For the text-containing cell, return its midpoint in [X, Y] coordinate format. 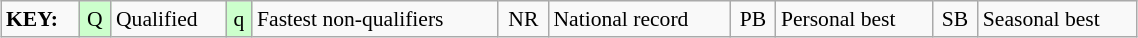
q [239, 19]
Q [95, 19]
Personal best [854, 19]
SB [955, 19]
Fastest non-qualifiers [375, 19]
Qualified [168, 19]
Seasonal best [1058, 19]
NR [523, 19]
KEY: [40, 19]
PB [753, 19]
National record [639, 19]
